Find where the given text appears and provide that cell's center as [x, y] coordinate. 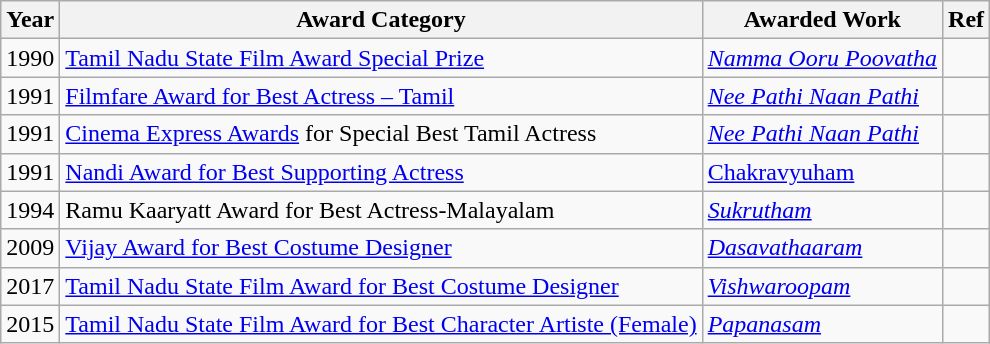
1994 [30, 210]
Tamil Nadu State Film Award for Best Costume Designer [381, 286]
Award Category [381, 20]
Dasavathaaram [822, 248]
Ref [966, 20]
Tamil Nadu State Film Award Special Prize [381, 58]
1990 [30, 58]
Chakravyuham [822, 172]
Namma Ooru Poovatha [822, 58]
Filmfare Award for Best Actress – Tamil [381, 96]
Awarded Work [822, 20]
Papanasam [822, 324]
2017 [30, 286]
Nandi Award for Best Supporting Actress [381, 172]
Cinema Express Awards for Special Best Tamil Actress [381, 134]
2015 [30, 324]
Vishwaroopam [822, 286]
2009 [30, 248]
Tamil Nadu State Film Award for Best Character Artiste (Female) [381, 324]
Ramu Kaaryatt Award for Best Actress-Malayalam [381, 210]
Vijay Award for Best Costume Designer [381, 248]
Year [30, 20]
Sukrutham [822, 210]
